From the cell containing the given text, extract its center point as [x, y] coordinate. 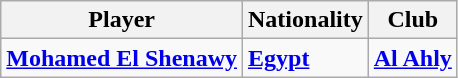
Nationality [306, 20]
Club [412, 20]
Al Ahly [412, 58]
Egypt [306, 58]
Player [122, 20]
Mohamed El Shenawy [122, 58]
